Extract the [x, y] coordinate from the center of the cell holding the provided text.  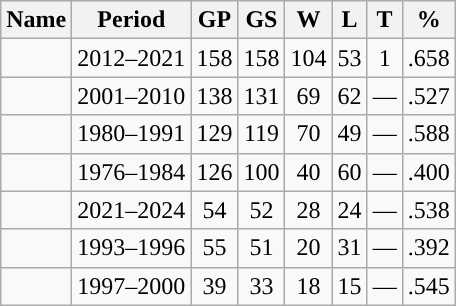
119 [262, 134]
24 [350, 210]
33 [262, 286]
GP [214, 20]
.392 [428, 248]
1993–1996 [132, 248]
.545 [428, 286]
1976–1984 [132, 172]
1997–2000 [132, 286]
2001–2010 [132, 96]
2012–2021 [132, 58]
51 [262, 248]
131 [262, 96]
18 [308, 286]
53 [350, 58]
49 [350, 134]
70 [308, 134]
60 [350, 172]
1980–1991 [132, 134]
126 [214, 172]
54 [214, 210]
.658 [428, 58]
L [350, 20]
GS [262, 20]
20 [308, 248]
T [384, 20]
138 [214, 96]
31 [350, 248]
.538 [428, 210]
62 [350, 96]
100 [262, 172]
40 [308, 172]
69 [308, 96]
15 [350, 286]
.588 [428, 134]
28 [308, 210]
Name [36, 20]
W [308, 20]
% [428, 20]
.527 [428, 96]
1 [384, 58]
52 [262, 210]
129 [214, 134]
104 [308, 58]
.400 [428, 172]
39 [214, 286]
55 [214, 248]
Period [132, 20]
2021–2024 [132, 210]
